Scan for the cell matching the given text and deliver its [x, y] coordinate at center. 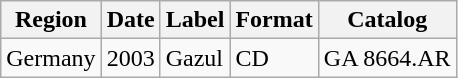
Catalog [387, 20]
CD [274, 58]
Gazul [195, 58]
Region [51, 20]
Label [195, 20]
GA 8664.AR [387, 58]
2003 [130, 58]
Date [130, 20]
Format [274, 20]
Germany [51, 58]
